Return the (X, Y) coordinate for the center point of the cell that contains the specified text.  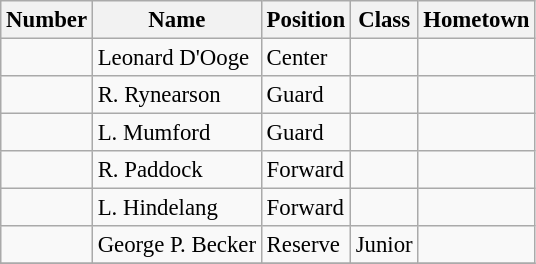
Number (47, 20)
R. Paddock (176, 170)
Position (306, 20)
R. Rynearson (176, 95)
Center (306, 58)
Leonard D'Ooge (176, 58)
Junior (384, 245)
L. Mumford (176, 133)
Name (176, 20)
Reserve (306, 245)
Class (384, 20)
George P. Becker (176, 245)
Hometown (476, 20)
L. Hindelang (176, 208)
